Return the (X, Y) coordinate for the center point of the cell that contains the specified text.  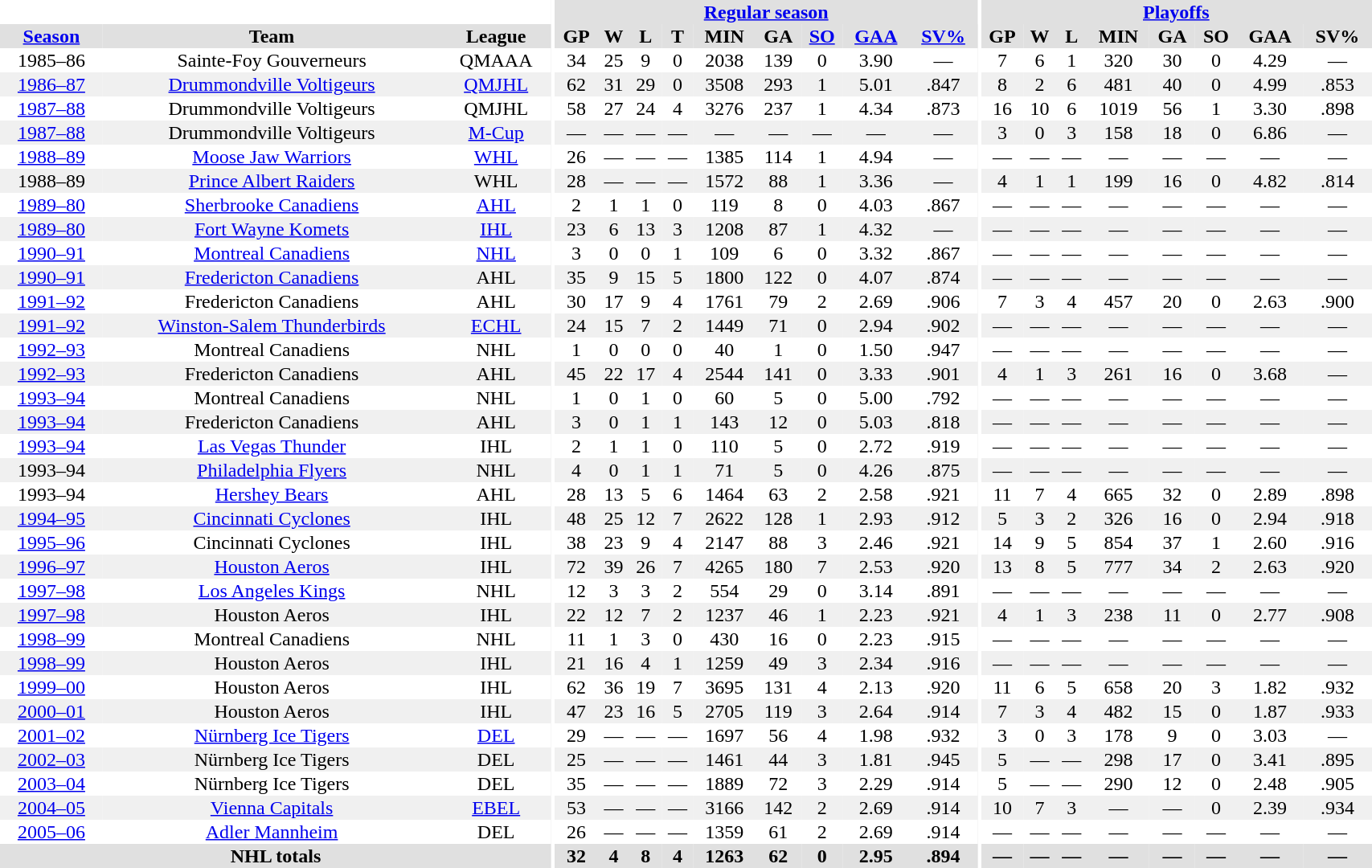
.947 (944, 350)
854 (1119, 542)
1385 (725, 157)
1449 (725, 325)
3508 (725, 84)
.895 (1337, 759)
Winston-Salem Thunderbirds (272, 325)
238 (1119, 615)
2705 (725, 711)
1019 (1119, 108)
37 (1172, 542)
1572 (725, 181)
.853 (1337, 84)
Fort Wayne Komets (272, 229)
2.89 (1270, 494)
326 (1119, 518)
QMAAA (496, 60)
.933 (1337, 711)
.905 (1337, 784)
4.34 (876, 108)
3.30 (1270, 108)
38 (575, 542)
1464 (725, 494)
2147 (725, 542)
2038 (725, 60)
1.50 (876, 350)
3.36 (876, 181)
ECHL (496, 325)
21 (575, 663)
2004–05 (51, 808)
Sainte-Foy Gouverneurs (272, 60)
Prince Albert Raiders (272, 181)
237 (778, 108)
.908 (1337, 615)
1800 (725, 277)
18 (1172, 133)
Team (272, 36)
298 (1119, 759)
.900 (1337, 301)
.918 (1337, 518)
481 (1119, 84)
Las Vegas Thunder (272, 446)
2005–06 (51, 832)
430 (725, 639)
1.98 (876, 735)
39 (614, 567)
128 (778, 518)
.894 (944, 856)
1697 (725, 735)
4.07 (876, 277)
1995–96 (51, 542)
261 (1119, 374)
4.99 (1270, 84)
777 (1119, 567)
457 (1119, 301)
4.29 (1270, 60)
1359 (725, 832)
2.46 (876, 542)
122 (778, 277)
4.94 (876, 157)
2.60 (1270, 542)
1761 (725, 301)
2.53 (876, 567)
1889 (725, 784)
6.86 (1270, 133)
T (678, 36)
1263 (725, 856)
.818 (944, 422)
.901 (944, 374)
Los Angeles Kings (272, 591)
180 (778, 567)
1.81 (876, 759)
58 (575, 108)
.906 (944, 301)
665 (1119, 494)
.919 (944, 446)
293 (778, 84)
4.26 (876, 470)
2.64 (876, 711)
1985–86 (51, 60)
.915 (944, 639)
3.14 (876, 591)
36 (614, 687)
2.13 (876, 687)
2000–01 (51, 711)
109 (725, 253)
4.82 (1270, 181)
Season (51, 36)
1208 (725, 229)
158 (1119, 133)
1999–00 (51, 687)
87 (778, 229)
31 (614, 84)
320 (1119, 60)
110 (725, 446)
.792 (944, 398)
3.03 (1270, 735)
45 (575, 374)
4.32 (876, 229)
3.41 (1270, 759)
139 (778, 60)
1.82 (1270, 687)
5.01 (876, 84)
482 (1119, 711)
48 (575, 518)
63 (778, 494)
3.33 (876, 374)
1996–97 (51, 567)
3.90 (876, 60)
143 (725, 422)
2.29 (876, 784)
2622 (725, 518)
60 (725, 398)
61 (778, 832)
M-Cup (496, 133)
1461 (725, 759)
2.58 (876, 494)
.934 (1337, 808)
Sherbrooke Canadiens (272, 205)
.874 (944, 277)
1237 (725, 615)
3276 (725, 108)
114 (778, 157)
League (496, 36)
.912 (944, 518)
.847 (944, 84)
Hershey Bears (272, 494)
.891 (944, 591)
2.95 (876, 856)
46 (778, 615)
5.03 (876, 422)
79 (778, 301)
27 (614, 108)
19 (645, 687)
2.39 (1270, 808)
2.48 (1270, 784)
4.03 (876, 205)
141 (778, 374)
49 (778, 663)
.945 (944, 759)
131 (778, 687)
5.00 (876, 398)
53 (575, 808)
178 (1119, 735)
554 (725, 591)
2.93 (876, 518)
3.32 (876, 253)
3.68 (1270, 374)
.875 (944, 470)
47 (575, 711)
Vienna Capitals (272, 808)
.873 (944, 108)
1994–95 (51, 518)
4265 (725, 567)
Moose Jaw Warriors (272, 157)
Adler Mannheim (272, 832)
14 (1001, 542)
NHL totals (276, 856)
44 (778, 759)
Regular season (766, 12)
3695 (725, 687)
142 (778, 808)
2.77 (1270, 615)
2544 (725, 374)
Philadelphia Flyers (272, 470)
2002–03 (51, 759)
1.87 (1270, 711)
3166 (725, 808)
2003–04 (51, 784)
.902 (944, 325)
2.34 (876, 663)
1259 (725, 663)
Playoffs (1176, 12)
1986–87 (51, 84)
290 (1119, 784)
658 (1119, 687)
199 (1119, 181)
EBEL (496, 808)
.814 (1337, 181)
2001–02 (51, 735)
2.72 (876, 446)
